Provide the (x, y) coordinate of the cell's center where the given text is located.  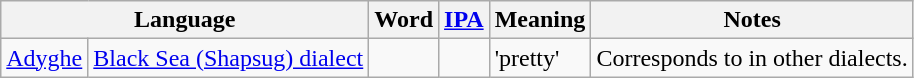
Adyghe (44, 58)
Word (404, 20)
Notes (752, 20)
IPA (464, 20)
Meaning (540, 20)
Black Sea (Shapsug) dialect (228, 58)
Corresponds to in other dialects. (752, 58)
Language (185, 20)
'pretty' (540, 58)
